Output the (x, y) coordinate of the center of the cell containing the given text.  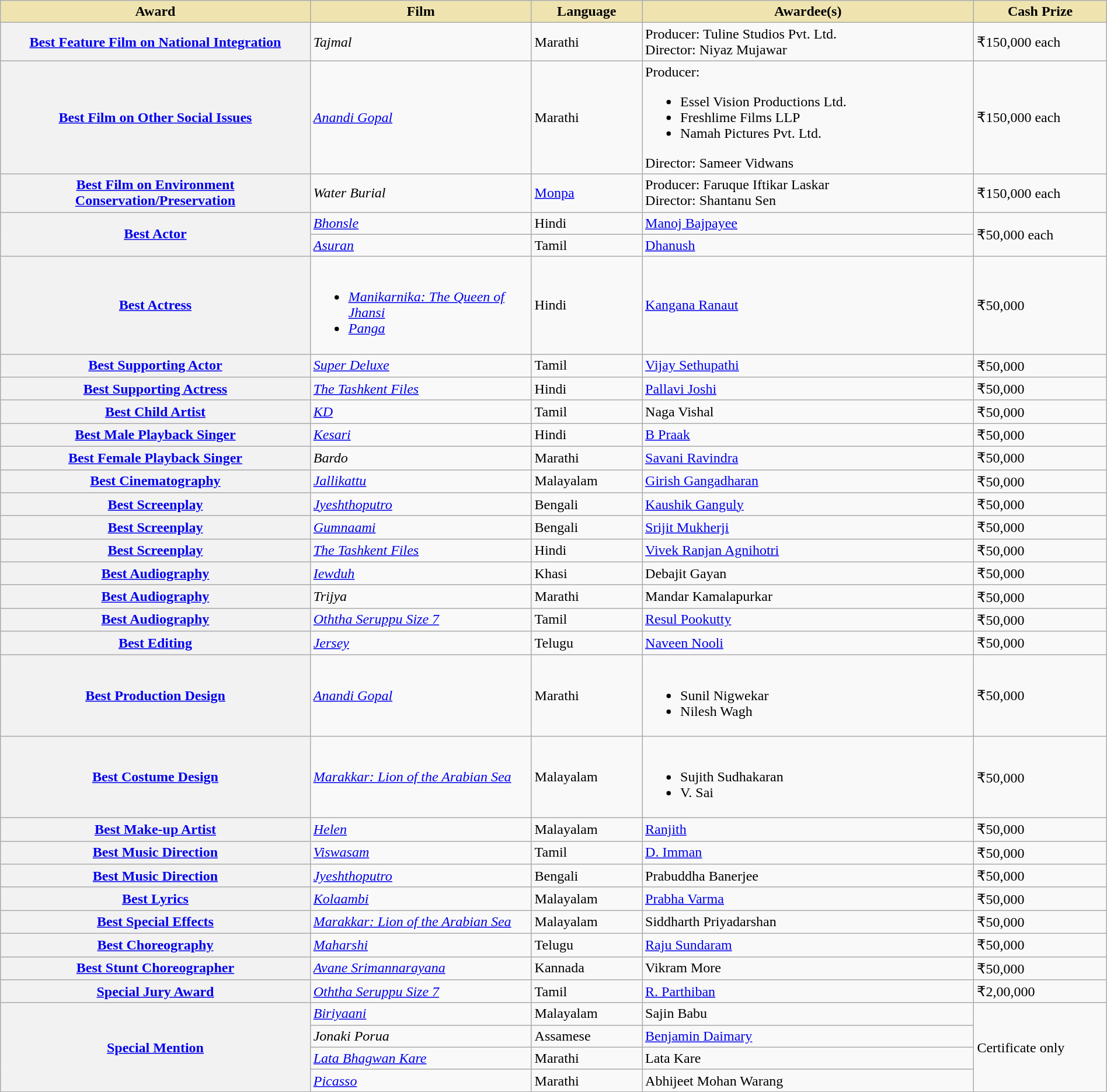
Producer: Faruque Iftikar LaskarDirector: Shantanu Sen (808, 193)
Film (420, 12)
Bardo (420, 458)
Picasso (420, 1080)
Kesari (420, 435)
Bhonsle (420, 223)
Jersey (420, 643)
Prabha Varma (808, 899)
Siddharth Priyadarshan (808, 922)
Special Mention (155, 1047)
Sunil NigwekarNilesh Wagh (808, 695)
Benjamin Daimary (808, 1036)
Pallavi Joshi (808, 389)
Lata Kare (808, 1058)
Tajmal (420, 42)
Lata Bhagwan Kare (420, 1058)
Debajit Gayan (808, 573)
Trijya (420, 597)
Gumnaami (420, 527)
Sujith SudhakaranV. Sai (808, 777)
Khasi (586, 573)
Kolaambi (420, 899)
Srijit Mukherji (808, 527)
Naga Vishal (808, 412)
₹50,000 each (1040, 234)
Naveen Nooli (808, 643)
Girish Gangadharan (808, 481)
R. Parthiban (808, 992)
Resul Pookutty (808, 620)
Iewduh (420, 573)
Best Production Design (155, 695)
Awardee(s) (808, 12)
Special Jury Award (155, 992)
Kaushik Ganguly (808, 505)
Best Child Artist (155, 412)
Manoj Bajpayee (808, 223)
Language (586, 12)
Dhanush (808, 245)
Best Male Playback Singer (155, 435)
Best Choreography (155, 945)
Savani Ravindra (808, 458)
Asuran (420, 245)
Cash Prize (1040, 12)
Best Film on Environment Conservation/Preservation (155, 193)
Monpa (586, 193)
Vivek Ranjan Agnihotri (808, 551)
Raju Sundaram (808, 945)
Best Feature Film on National Integration (155, 42)
Biriyaani (420, 1014)
Ranjith (808, 830)
Certificate only (1040, 1047)
Best Film on Other Social Issues (155, 117)
Avane Srimannarayana (420, 968)
Best Supporting Actor (155, 366)
Best Editing (155, 643)
Super Deluxe (420, 366)
Best Costume Design (155, 777)
Assamese (586, 1036)
Prabuddha Banerjee (808, 876)
Best Special Effects (155, 922)
Maharshi (420, 945)
D. Imman (808, 853)
Jallikattu (420, 481)
Producer: Tuline Studios Pvt. Ltd.Director: Niyaz Mujawar (808, 42)
Best Lyrics (155, 899)
Best Make-up Artist (155, 830)
Vikram More (808, 968)
Mandar Kamalapurkar (808, 597)
₹2,00,000 (1040, 992)
KD (420, 412)
Water Burial (420, 193)
Manikarnika: The Queen of JhansiPanga (420, 305)
Best Stunt Choreographer (155, 968)
Helen (420, 830)
Producer:Essel Vision Productions Ltd.Freshlime Films LLPNamah Pictures Pvt. Ltd.Director: Sameer Vidwans (808, 117)
Jonaki Porua (420, 1036)
Kannada (586, 968)
Best Female Playback Singer (155, 458)
Best Actress (155, 305)
Kangana Ranaut (808, 305)
B Praak (808, 435)
Best Actor (155, 234)
Abhijeet Mohan Warang (808, 1080)
Best Cinematography (155, 481)
Award (155, 12)
Viswasam (420, 853)
Best Supporting Actress (155, 389)
Sajin Babu (808, 1014)
Vijay Sethupathi (808, 366)
